Output the (x, y) coordinate of the center of the cell containing the given text.  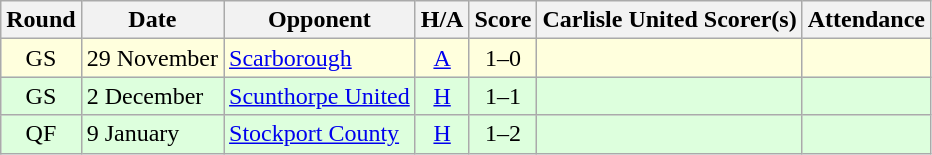
Carlisle United Scorer(s) (670, 20)
Score (503, 20)
Stockport County (320, 134)
1–1 (503, 96)
A (442, 58)
QF (41, 134)
Attendance (866, 20)
Date (152, 20)
2 December (152, 96)
1–2 (503, 134)
Opponent (320, 20)
1–0 (503, 58)
Scunthorpe United (320, 96)
29 November (152, 58)
9 January (152, 134)
H/A (442, 20)
Round (41, 20)
Scarborough (320, 58)
